Provide the (x, y) coordinate of the cell's center where the given text is located.  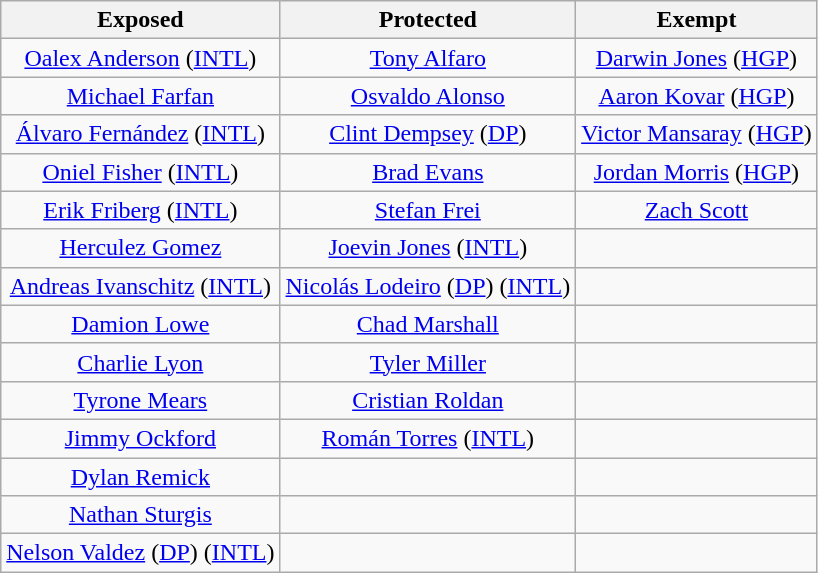
Cristian Roldan (428, 400)
Erik Friberg (INTL) (140, 210)
Darwin Jones (HGP) (697, 58)
Jimmy Ockford (140, 438)
Exposed (140, 20)
Stefan Frei (428, 210)
Brad Evans (428, 172)
Nelson Valdez (DP) (INTL) (140, 553)
Zach Scott (697, 210)
Nathan Sturgis (140, 515)
Clint Dempsey (DP) (428, 134)
Protected (428, 20)
Tyler Miller (428, 362)
Dylan Remick (140, 477)
Nicolás Lodeiro (DP) (INTL) (428, 286)
Michael Farfan (140, 96)
Osvaldo Alonso (428, 96)
Damion Lowe (140, 324)
Aaron Kovar (HGP) (697, 96)
Exempt (697, 20)
Charlie Lyon (140, 362)
Joevin Jones (INTL) (428, 248)
Herculez Gomez (140, 248)
Oalex Anderson (INTL) (140, 58)
Román Torres (INTL) (428, 438)
Victor Mansaray (HGP) (697, 134)
Chad Marshall (428, 324)
Tyrone Mears (140, 400)
Oniel Fisher (INTL) (140, 172)
Tony Alfaro (428, 58)
Andreas Ivanschitz (INTL) (140, 286)
Álvaro Fernández (INTL) (140, 134)
Jordan Morris (HGP) (697, 172)
